Provide the (x, y) coordinate of the cell's center where the given text is located.  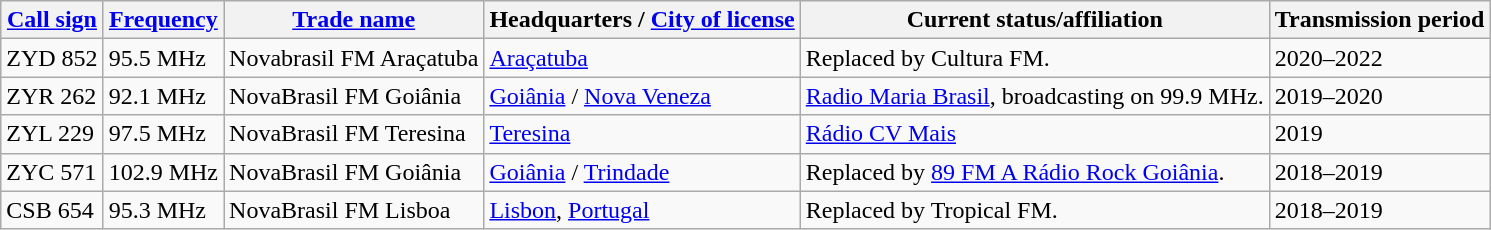
CSB 654 (52, 210)
Trade name (354, 20)
2019–2020 (1380, 96)
2019 (1380, 134)
Radio Maria Brasil, broadcasting on 99.9 MHz. (1034, 96)
Rádio CV Mais (1034, 134)
NovaBrasil FM Lisboa (354, 210)
Novabrasil FM Araçatuba (354, 58)
ZYR 262 (52, 96)
95.3 MHz (163, 210)
Call sign (52, 20)
92.1 MHz (163, 96)
95.5 MHz (163, 58)
Current status/affiliation (1034, 20)
Replaced by Tropical FM. (1034, 210)
Lisbon, Portugal (642, 210)
Araçatuba (642, 58)
ZYC 571 (52, 172)
ZYL 229 (52, 134)
2020–2022 (1380, 58)
Replaced by Cultura FM. (1034, 58)
Goiânia / Nova Veneza (642, 96)
Frequency (163, 20)
Headquarters / City of license (642, 20)
ZYD 852 (52, 58)
NovaBrasil FM Teresina (354, 134)
Transmission period (1380, 20)
Goiânia / Trindade (642, 172)
Teresina (642, 134)
97.5 MHz (163, 134)
Replaced by 89 FM A Rádio Rock Goiânia. (1034, 172)
102.9 MHz (163, 172)
